Locate the cell with the specified text and output its [x, y] center coordinate. 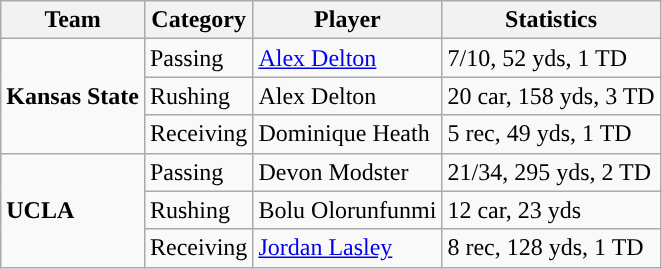
7/10, 52 yds, 1 TD [551, 58]
Statistics [551, 20]
Jordan Lasley [348, 248]
Player [348, 20]
20 car, 158 yds, 3 TD [551, 96]
21/34, 295 yds, 2 TD [551, 172]
12 car, 23 yds [551, 210]
Dominique Heath [348, 134]
Team [73, 20]
5 rec, 49 yds, 1 TD [551, 134]
Devon Modster [348, 172]
Bolu Olorunfunmi [348, 210]
8 rec, 128 yds, 1 TD [551, 248]
Kansas State [73, 96]
Category [198, 20]
UCLA [73, 210]
